Provide the [x, y] coordinate of the cell's center where the given text is located.  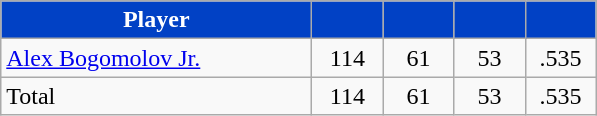
Total [156, 96]
Player [156, 20]
Alex Bogomolov Jr. [156, 58]
